Scan for the cell matching the given text and deliver its (x, y) coordinate at center. 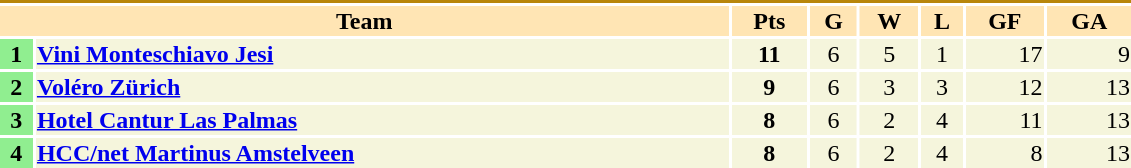
Hotel Cantur Las Palmas (382, 120)
Voléro Zürich (382, 87)
GA (1089, 21)
GF (1006, 21)
5 (889, 54)
G (834, 21)
12 (1006, 87)
L (942, 21)
W (889, 21)
Vini Monteschiavo Jesi (382, 54)
17 (1006, 54)
Pts (769, 21)
HCC/net Martinus Amstelveen (382, 153)
Team (364, 21)
